Pinpoint the cell where the given text exists, returning its [X, Y] midpoint coordinate. 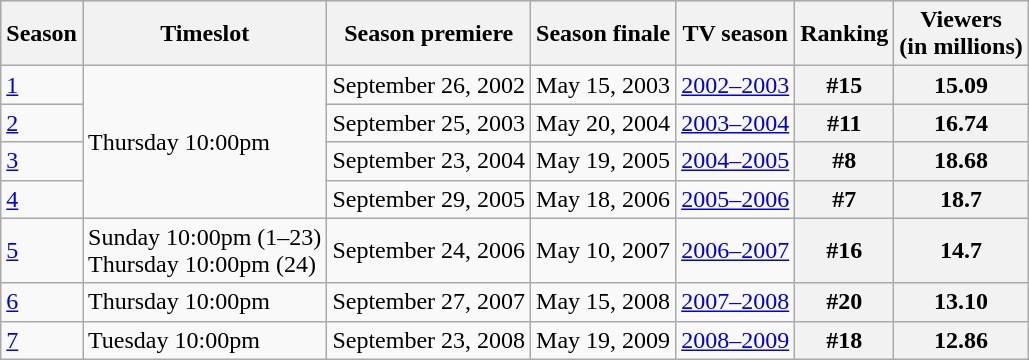
Season [42, 34]
Tuesday 10:00pm [204, 340]
5 [42, 250]
September 23, 2004 [429, 161]
15.09 [961, 85]
14.7 [961, 250]
2003–2004 [736, 123]
May 18, 2006 [604, 199]
13.10 [961, 302]
2005–2006 [736, 199]
September 27, 2007 [429, 302]
2 [42, 123]
#7 [844, 199]
September 23, 2008 [429, 340]
May 15, 2008 [604, 302]
Timeslot [204, 34]
TV season [736, 34]
2007–2008 [736, 302]
#11 [844, 123]
#16 [844, 250]
September 25, 2003 [429, 123]
Season finale [604, 34]
May 19, 2005 [604, 161]
Viewers(in millions) [961, 34]
6 [42, 302]
2006–2007 [736, 250]
#18 [844, 340]
May 19, 2009 [604, 340]
16.74 [961, 123]
7 [42, 340]
18.7 [961, 199]
Ranking [844, 34]
12.86 [961, 340]
May 15, 2003 [604, 85]
2008–2009 [736, 340]
4 [42, 199]
Season premiere [429, 34]
3 [42, 161]
2004–2005 [736, 161]
2002–2003 [736, 85]
1 [42, 85]
September 29, 2005 [429, 199]
May 20, 2004 [604, 123]
May 10, 2007 [604, 250]
#15 [844, 85]
September 24, 2006 [429, 250]
Sunday 10:00pm (1–23)Thursday 10:00pm (24) [204, 250]
#8 [844, 161]
September 26, 2002 [429, 85]
18.68 [961, 161]
#20 [844, 302]
